Extract the (x, y) coordinate from the center of the cell holding the provided text.  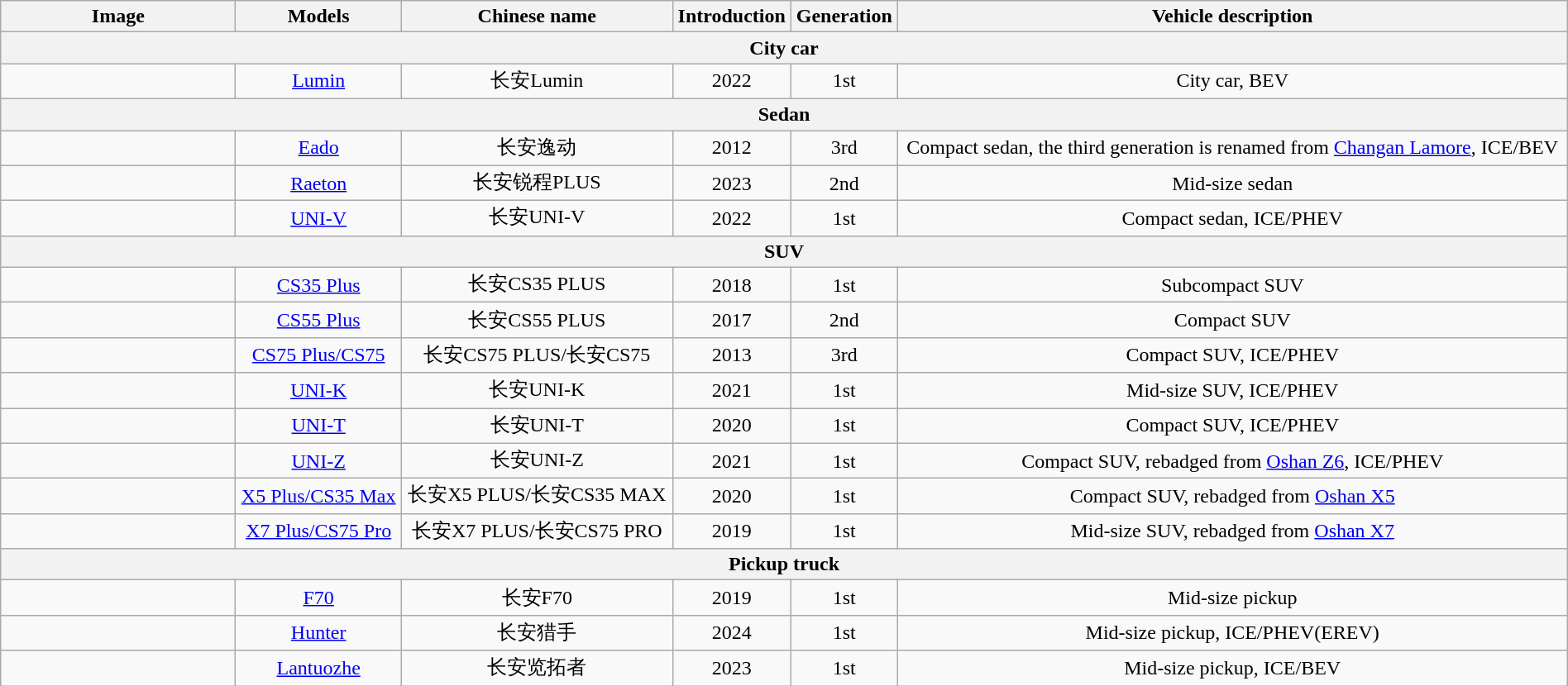
Raeton (319, 183)
CS35 Plus (319, 284)
Mid-size pickup, ICE/BEV (1232, 668)
长安CS55 PLUS (537, 321)
UNI-T (319, 426)
CS55 Plus (319, 321)
长安UNI-T (537, 426)
Lumin (319, 81)
UNI-V (319, 218)
Eado (319, 149)
UNI-Z (319, 461)
长安CS75 PLUS/长安CS75 (537, 355)
Sedan (784, 114)
2013 (731, 355)
长安Lumin (537, 81)
Models (319, 17)
长安览拓者 (537, 668)
SUV (784, 251)
2017 (731, 321)
X7 Plus/CS75 Pro (319, 531)
Subcompact SUV (1232, 284)
Mid-size SUV, rebadged from Oshan X7 (1232, 531)
长安X5 PLUS/长安CS35 MAX (537, 496)
Lantuozhe (319, 668)
长安UNI-K (537, 390)
Vehicle description (1232, 17)
长安CS35 PLUS (537, 284)
长安逸动 (537, 149)
Chinese name (537, 17)
2018 (731, 284)
2024 (731, 633)
长安X7 PLUS/长安CS75 PRO (537, 531)
长安F70 (537, 598)
Compact SUV, rebadged from Oshan X5 (1232, 496)
Compact SUV (1232, 321)
CS75 Plus/CS75 (319, 355)
City car (784, 48)
长安UNI-Z (537, 461)
2012 (731, 149)
F70 (319, 598)
UNI-K (319, 390)
长安猎手 (537, 633)
Generation (844, 17)
长安UNI-V (537, 218)
City car, BEV (1232, 81)
Introduction (731, 17)
Pickup truck (784, 565)
Mid-size SUV, ICE/PHEV (1232, 390)
Compact sedan, ICE/PHEV (1232, 218)
Mid-size pickup (1232, 598)
Image (118, 17)
Mid-size pickup, ICE/PHEV(EREV) (1232, 633)
X5 Plus/CS35 Max (319, 496)
Hunter (319, 633)
Compact SUV, rebadged from Oshan Z6, ICE/PHEV (1232, 461)
长安锐程PLUS (537, 183)
Compact sedan, the third generation is renamed from Changan Lamore, ICE/BEV (1232, 149)
Mid-size sedan (1232, 183)
